Pinpoint the cell where the given text exists, returning its [X, Y] midpoint coordinate. 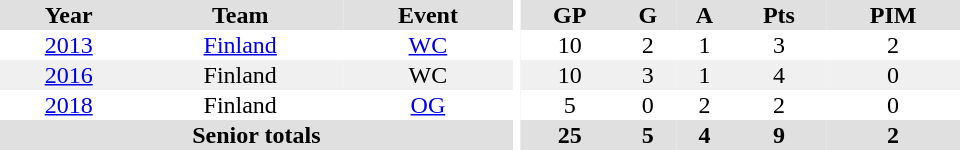
25 [570, 135]
Year [68, 15]
Team [240, 15]
GP [570, 15]
2013 [68, 45]
9 [779, 135]
2016 [68, 75]
G [648, 15]
OG [428, 105]
2018 [68, 105]
Pts [779, 15]
A [704, 15]
PIM [893, 15]
Event [428, 15]
Senior totals [256, 135]
